Identify which cell holds the provided text, then report its (x, y) central coordinate. 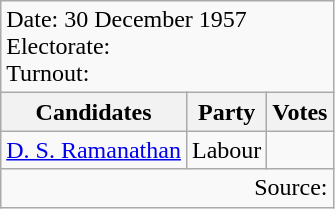
Votes (300, 112)
Date: 30 December 1957Electorate: Turnout: (167, 47)
Labour (226, 150)
Candidates (94, 112)
D. S. Ramanathan (94, 150)
Source: (167, 188)
Party (226, 112)
